Extract the [x, y] coordinate from the center of the cell holding the provided text.  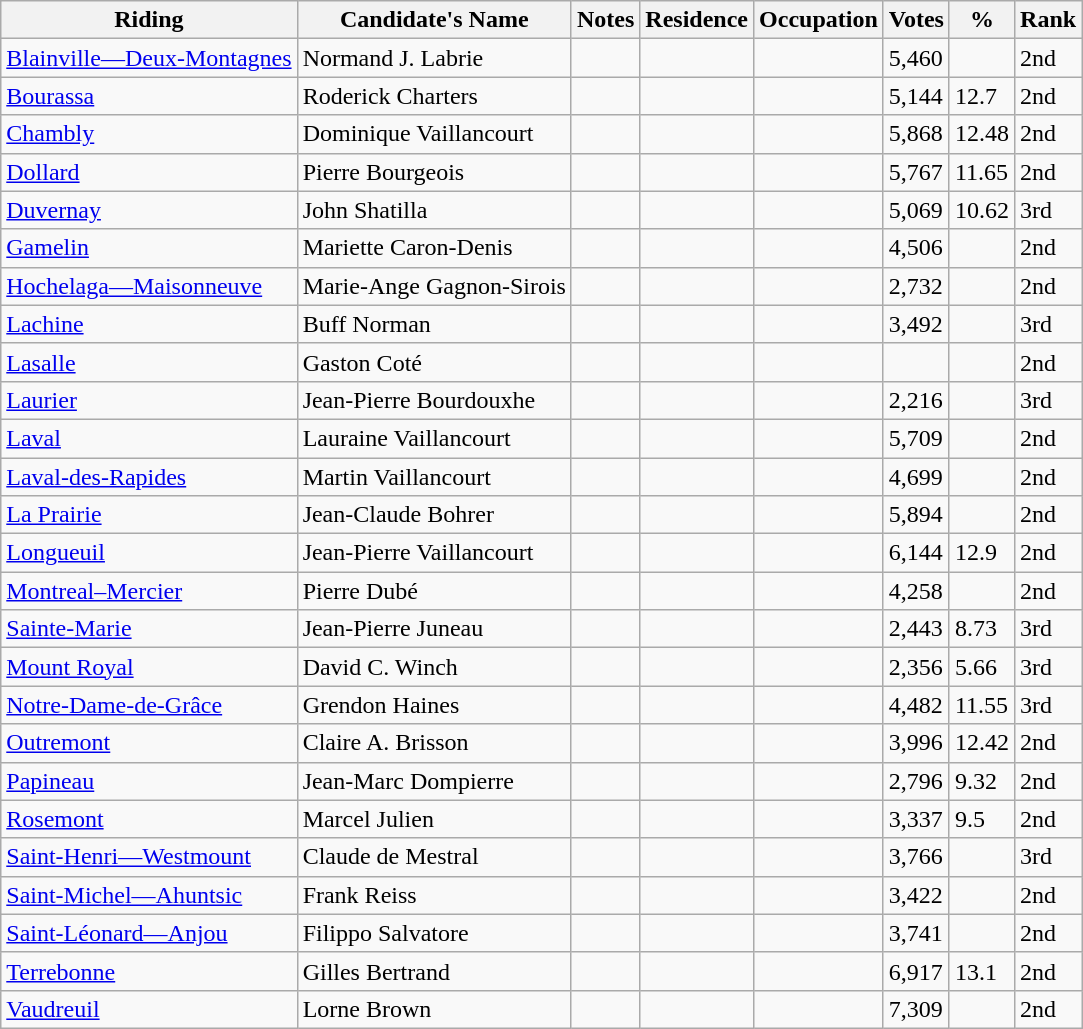
Notes [605, 20]
Claire A. Brisson [434, 743]
Saint-Henri—Westmount [149, 857]
5,709 [916, 438]
5,868 [916, 134]
Terrebonne [149, 971]
Bourassa [149, 96]
Rank [1048, 20]
4,699 [916, 477]
4,482 [916, 705]
Gaston Coté [434, 362]
Saint-Léonard—Anjou [149, 933]
Mount Royal [149, 667]
Lasalle [149, 362]
Jean-Pierre Vaillancourt [434, 553]
12.48 [982, 134]
Gamelin [149, 248]
Notre-Dame-de-Grâce [149, 705]
Longueuil [149, 553]
Lauraine Vaillancourt [434, 438]
Laval-des-Rapides [149, 477]
David C. Winch [434, 667]
3,422 [916, 895]
11.55 [982, 705]
7,309 [916, 1009]
2,216 [916, 400]
Filippo Salvatore [434, 933]
Frank Reiss [434, 895]
Grendon Haines [434, 705]
% [982, 20]
3,996 [916, 743]
5,894 [916, 515]
Jean-Marc Dompierre [434, 781]
Jean-Pierre Bourdouxhe [434, 400]
Marie-Ange Gagnon-Sirois [434, 286]
Jean-Pierre Juneau [434, 629]
8.73 [982, 629]
3,337 [916, 819]
Jean-Claude Bohrer [434, 515]
La Prairie [149, 515]
Residence [697, 20]
5,460 [916, 58]
Martin Vaillancourt [434, 477]
Pierre Dubé [434, 591]
Dollard [149, 172]
13.1 [982, 971]
Outremont [149, 743]
John Shatilla [434, 210]
5,144 [916, 96]
Vaudreuil [149, 1009]
Laurier [149, 400]
5,069 [916, 210]
12.9 [982, 553]
Votes [916, 20]
Mariette Caron-Denis [434, 248]
9.5 [982, 819]
Roderick Charters [434, 96]
6,144 [916, 553]
2,356 [916, 667]
Duvernay [149, 210]
Claude de Mestral [434, 857]
4,258 [916, 591]
2,796 [916, 781]
3,741 [916, 933]
Pierre Bourgeois [434, 172]
2,443 [916, 629]
Blainville—Deux-Montagnes [149, 58]
Saint-Michel—Ahuntsic [149, 895]
Lachine [149, 324]
Riding [149, 20]
12.42 [982, 743]
Montreal–Mercier [149, 591]
Rosemont [149, 819]
10.62 [982, 210]
Buff Norman [434, 324]
3,492 [916, 324]
5.66 [982, 667]
Lorne Brown [434, 1009]
6,917 [916, 971]
12.7 [982, 96]
Sainte-Marie [149, 629]
Occupation [819, 20]
5,767 [916, 172]
Candidate's Name [434, 20]
Laval [149, 438]
9.32 [982, 781]
3,766 [916, 857]
Gilles Bertrand [434, 971]
2,732 [916, 286]
11.65 [982, 172]
Normand J. Labrie [434, 58]
Papineau [149, 781]
Chambly [149, 134]
Hochelaga—Maisonneuve [149, 286]
Marcel Julien [434, 819]
4,506 [916, 248]
Dominique Vaillancourt [434, 134]
